Search for the cell housing the specified text and yield its (X, Y) center coordinate. 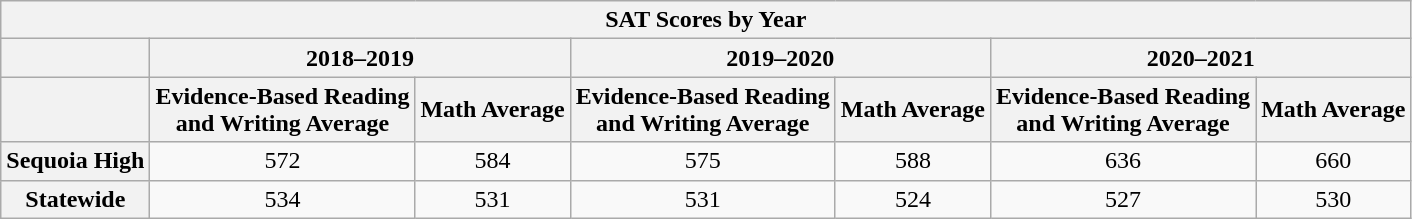
636 (1124, 161)
575 (702, 161)
527 (1124, 199)
524 (912, 199)
2020–2021 (1201, 58)
2019–2020 (780, 58)
SAT Scores by Year (706, 20)
2018–2019 (360, 58)
Sequoia High (76, 161)
534 (282, 199)
660 (1334, 161)
584 (492, 161)
588 (912, 161)
572 (282, 161)
530 (1334, 199)
Statewide (76, 199)
